Extract the (x, y) coordinate from the center of the cell holding the provided text.  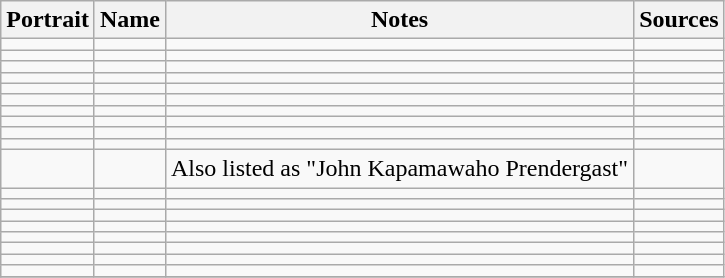
Name (130, 20)
Portrait (48, 20)
Notes (399, 20)
Sources (680, 20)
Also listed as "John Kapamawaho Prendergast" (399, 168)
